Output the [X, Y] coordinate of the center of the cell containing the given text.  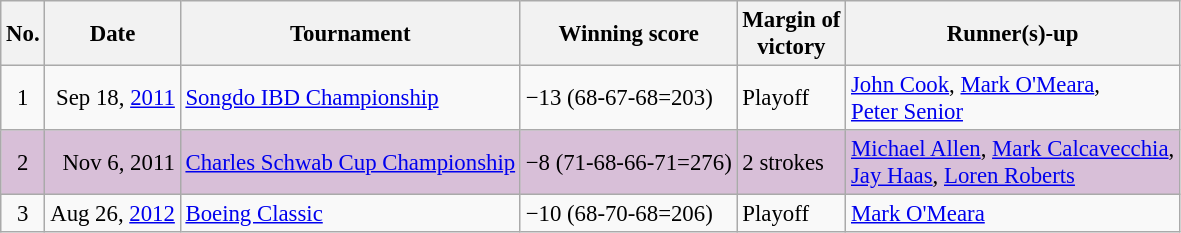
Winning score [628, 34]
Nov 6, 2011 [112, 162]
Tournament [350, 34]
Mark O'Meara [1013, 214]
Songdo IBD Championship [350, 98]
Aug 26, 2012 [112, 214]
Michael Allen, Mark Calcavecchia, Jay Haas, Loren Roberts [1013, 162]
−8 (71-68-66-71=276) [628, 162]
Boeing Classic [350, 214]
Runner(s)-up [1013, 34]
−10 (68-70-68=206) [628, 214]
No. [23, 34]
1 [23, 98]
2 [23, 162]
3 [23, 214]
Margin ofvictory [792, 34]
Charles Schwab Cup Championship [350, 162]
2 strokes [792, 162]
John Cook, Mark O'Meara, Peter Senior [1013, 98]
Date [112, 34]
Sep 18, 2011 [112, 98]
−13 (68-67-68=203) [628, 98]
